Extract the [X, Y] coordinate from the center of the cell holding the provided text.  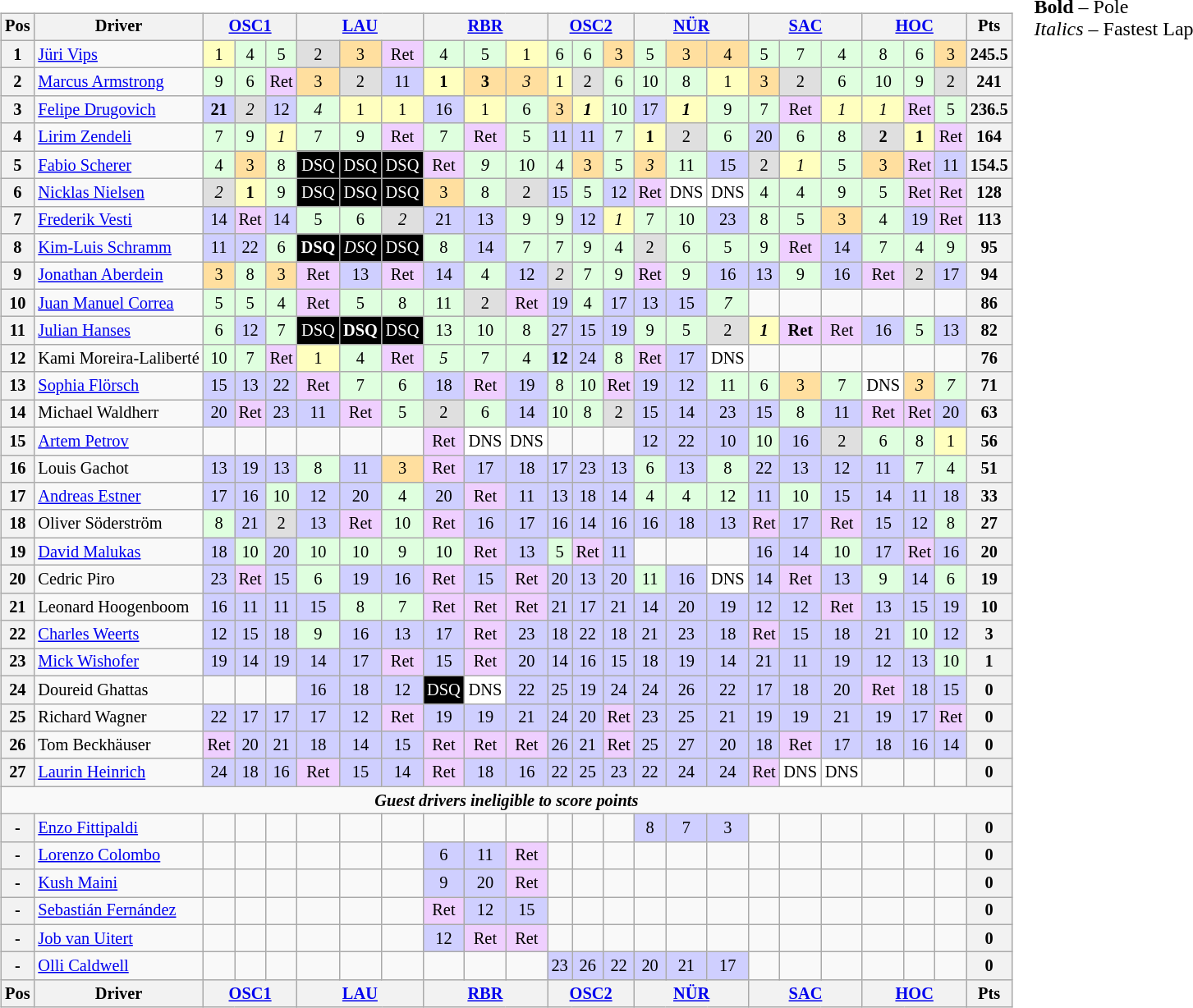
128 [989, 193]
Lorenzo Colombo [118, 855]
Louis Gachot [118, 469]
94 [989, 276]
Laurin Heinrich [118, 772]
Jüri Vips [118, 54]
95 [989, 248]
Nicklas Nielsen [118, 193]
154.5 [989, 165]
164 [989, 137]
Mick Wishofer [118, 662]
Doureid Ghattas [118, 690]
Enzo Fittipaldi [118, 828]
Tom Beckhäuser [118, 745]
Kush Maini [118, 883]
56 [989, 441]
86 [989, 303]
Kim-Luis Schramm [118, 248]
Marcus Armstrong [118, 82]
Kami Moreira-Laliberté [118, 359]
76 [989, 359]
Andreas Estner [118, 497]
Artem Petrov [118, 441]
241 [989, 82]
Oliver Söderström [118, 524]
236.5 [989, 110]
Sophia Flörsch [118, 386]
245.5 [989, 54]
63 [989, 414]
Cedric Piro [118, 580]
Sebastián Fernández [118, 911]
Frederik Vesti [118, 220]
113 [989, 220]
Fabio Scherer [118, 165]
82 [989, 331]
Job van Uitert [118, 938]
Lirim Zendeli [118, 137]
Leonard Hoogenboom [118, 607]
Michael Waldherr [118, 414]
Olli Caldwell [118, 966]
Juan Manuel Correa [118, 303]
33 [989, 497]
Richard Wagner [118, 717]
Guest drivers ineligible to score points [506, 800]
David Malukas [118, 552]
Jonathan Aberdein [118, 276]
Julian Hanses [118, 331]
Felipe Drugovich [118, 110]
Charles Weerts [118, 635]
71 [989, 386]
51 [989, 469]
